Capture the cell that displays the provided text and extract its (x, y) central coordinate. 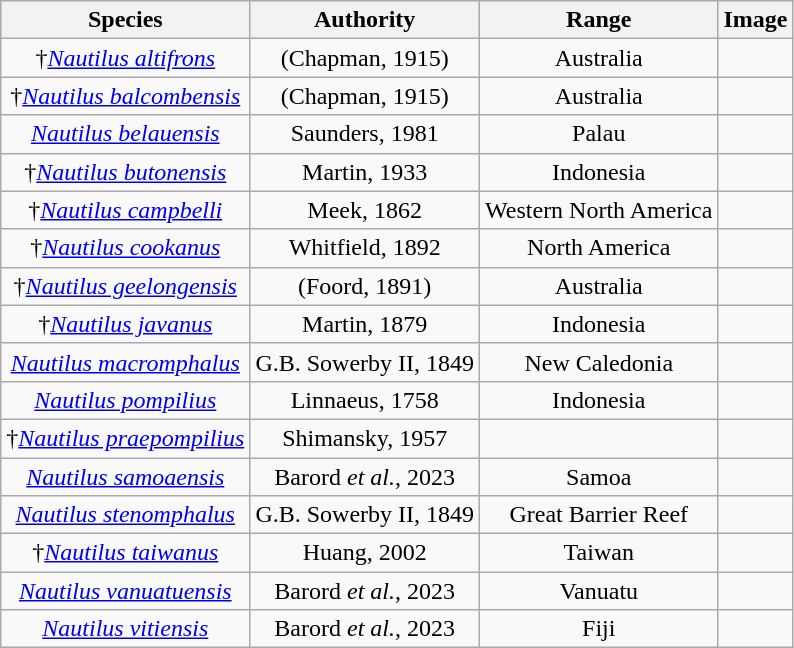
North America (599, 248)
Great Barrier Reef (599, 515)
†Nautilus campbelli (126, 210)
Range (599, 20)
†Nautilus butonensis (126, 172)
Saunders, 1981 (365, 134)
Nautilus samoaensis (126, 477)
Species (126, 20)
Martin, 1933 (365, 172)
Authority (365, 20)
Linnaeus, 1758 (365, 400)
Nautilus macromphalus (126, 362)
†Nautilus cookanus (126, 248)
Samoa (599, 477)
Meek, 1862 (365, 210)
Nautilus vanuatuensis (126, 591)
†Nautilus praepompilius (126, 438)
†Nautilus taiwanus (126, 553)
Palau (599, 134)
(Foord, 1891) (365, 286)
Fiji (599, 629)
†Nautilus altifrons (126, 58)
Huang, 2002 (365, 553)
†Nautilus balcombensis (126, 96)
Western North America (599, 210)
Image (756, 20)
†Nautilus javanus (126, 324)
Shimansky, 1957 (365, 438)
Nautilus pompilius (126, 400)
Nautilus belauensis (126, 134)
Vanuatu (599, 591)
Martin, 1879 (365, 324)
Whitfield, 1892 (365, 248)
Taiwan (599, 553)
New Caledonia (599, 362)
†Nautilus geelongensis (126, 286)
Nautilus vitiensis (126, 629)
Nautilus stenomphalus (126, 515)
